Determine the [X, Y] coordinate at the center of the cell enclosing the given text.  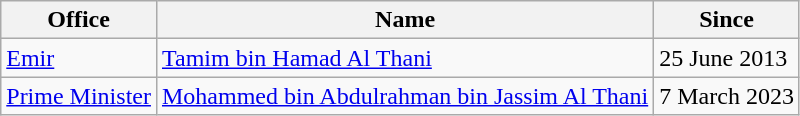
Prime Minister [79, 96]
25 June 2013 [727, 58]
Name [404, 20]
Emir [79, 58]
Since [727, 20]
Office [79, 20]
Mohammed bin Abdulrahman bin Jassim Al Thani [404, 96]
Tamim bin Hamad Al Thani [404, 58]
7 March 2023 [727, 96]
